Determine the (x, y) coordinate at the center of the cell enclosing the given text.  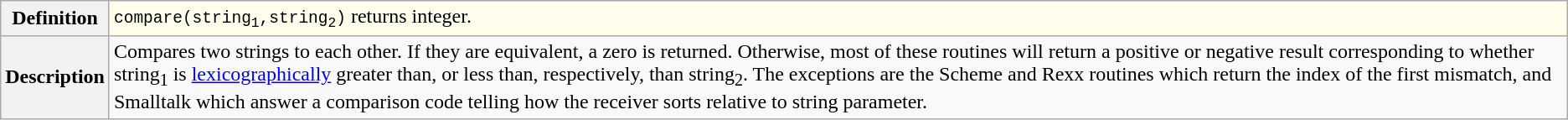
Definition (55, 18)
Description (55, 77)
compare(string1,string2) returns integer. (838, 18)
